Output the (x, y) coordinate of the center of the cell containing the given text.  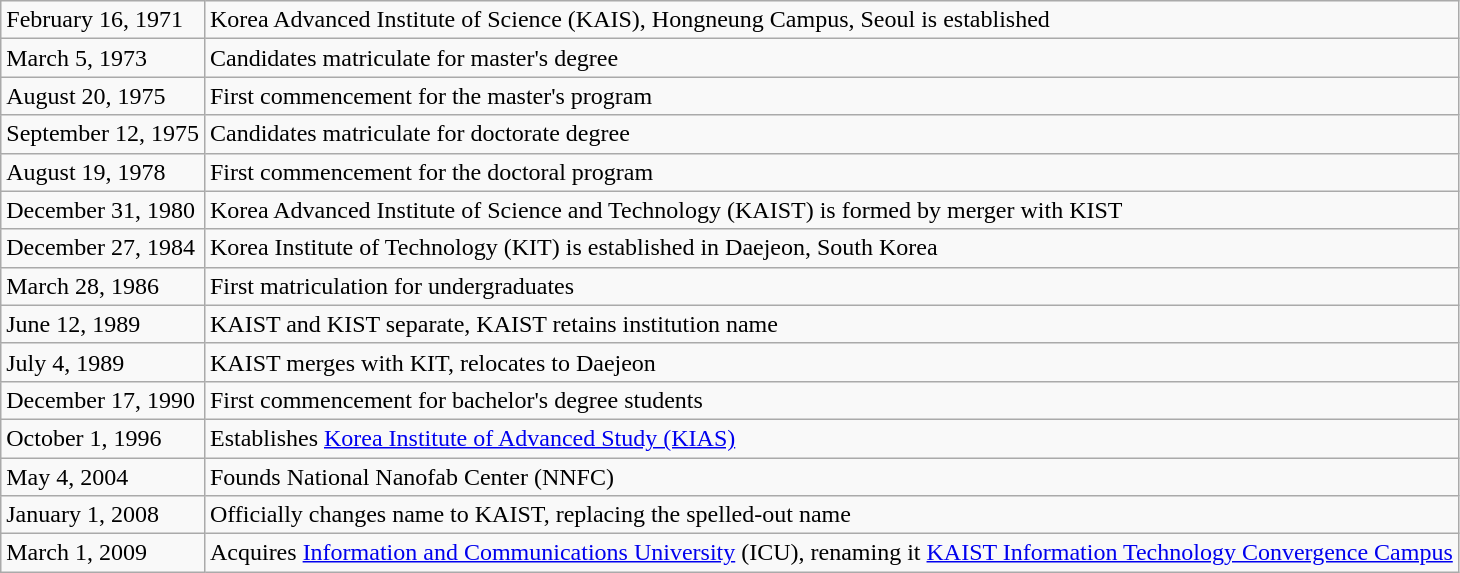
September 12, 1975 (103, 134)
KAIST merges with KIT, relocates to Daejeon (831, 362)
Acquires Information and Communications University (ICU), renaming it KAIST Information Technology Convergence Campus (831, 553)
First commencement for the master's program (831, 96)
Korea Advanced Institute of Science (KAIS), Hongneung Campus, Seoul is established (831, 20)
August 19, 1978 (103, 172)
First matriculation for undergraduates (831, 286)
March 1, 2009 (103, 553)
January 1, 2008 (103, 515)
Korea Institute of Technology (KIT) is established in Daejeon, South Korea (831, 248)
Candidates matriculate for master's degree (831, 58)
December 17, 1990 (103, 400)
October 1, 1996 (103, 438)
March 28, 1986 (103, 286)
KAIST and KIST separate, KAIST retains institution name (831, 324)
First commencement for the doctoral program (831, 172)
Founds National Nanofab Center (NNFC) (831, 477)
First commencement for bachelor's degree students (831, 400)
August 20, 1975 (103, 96)
Candidates matriculate for doctorate degree (831, 134)
February 16, 1971 (103, 20)
Officially changes name to KAIST, replacing the spelled-out name (831, 515)
December 31, 1980 (103, 210)
March 5, 1973 (103, 58)
Establishes Korea Institute of Advanced Study (KIAS) (831, 438)
June 12, 1989 (103, 324)
December 27, 1984 (103, 248)
May 4, 2004 (103, 477)
July 4, 1989 (103, 362)
Korea Advanced Institute of Science and Technology (KAIST) is formed by merger with KIST (831, 210)
